Detect which cell encompasses the target text, then output its (X, Y) center coordinate. 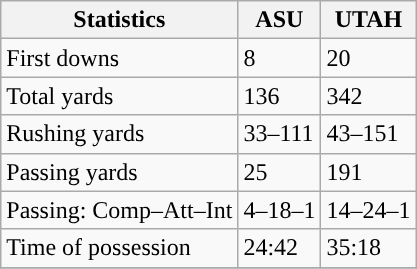
4–18–1 (280, 210)
Rushing yards (120, 134)
191 (368, 172)
33–111 (280, 134)
UTAH (368, 20)
Passing: Comp–Att–Int (120, 210)
First downs (120, 58)
20 (368, 58)
43–151 (368, 134)
Statistics (120, 20)
Time of possession (120, 248)
35:18 (368, 248)
Passing yards (120, 172)
25 (280, 172)
Total yards (120, 96)
8 (280, 58)
ASU (280, 20)
136 (280, 96)
342 (368, 96)
24:42 (280, 248)
14–24–1 (368, 210)
